From the cell containing the given text, extract its center point as [x, y] coordinate. 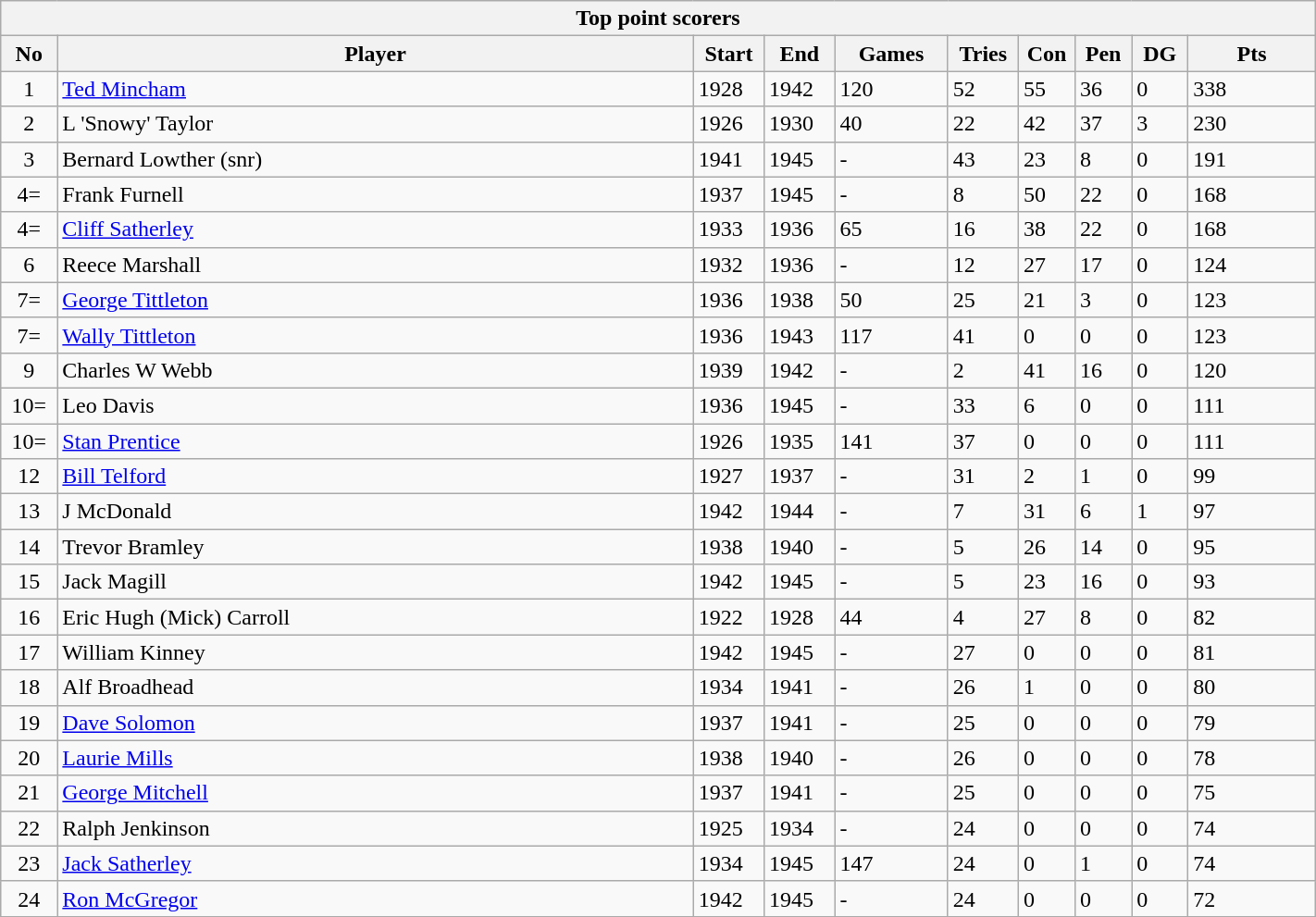
80 [1252, 688]
13 [30, 512]
Bernard Lowther (snr) [376, 159]
Pts [1252, 54]
93 [1252, 582]
78 [1252, 758]
117 [891, 335]
1939 [728, 370]
1943 [800, 335]
George Tittleton [376, 300]
230 [1252, 124]
Trevor Bramley [376, 547]
No [30, 54]
72 [1252, 898]
Cliff Satherley [376, 229]
Leo Davis [376, 405]
End [800, 54]
Bill Telford [376, 477]
George Mitchell [376, 793]
William Kinney [376, 652]
4 [983, 617]
Start [728, 54]
1930 [800, 124]
99 [1252, 477]
40 [891, 124]
Laurie Mills [376, 758]
Pen [1103, 54]
Jack Magill [376, 582]
1944 [800, 512]
191 [1252, 159]
19 [30, 723]
52 [983, 89]
Frank Furnell [376, 194]
9 [30, 370]
7 [983, 512]
Alf Broadhead [376, 688]
Games [891, 54]
Eric Hugh (Mick) Carroll [376, 617]
33 [983, 405]
18 [30, 688]
Ron McGregor [376, 898]
95 [1252, 547]
55 [1046, 89]
81 [1252, 652]
44 [891, 617]
20 [30, 758]
147 [891, 863]
124 [1252, 265]
1935 [800, 441]
Reece Marshall [376, 265]
Ted Mincham [376, 89]
Dave Solomon [376, 723]
82 [1252, 617]
1932 [728, 265]
38 [1046, 229]
42 [1046, 124]
1925 [728, 828]
Stan Prentice [376, 441]
Ralph Jenkinson [376, 828]
Player [376, 54]
1927 [728, 477]
Top point scorers [658, 19]
Con [1046, 54]
75 [1252, 793]
36 [1103, 89]
Tries [983, 54]
43 [983, 159]
141 [891, 441]
1933 [728, 229]
15 [30, 582]
Wally Tittleton [376, 335]
J McDonald [376, 512]
79 [1252, 723]
L 'Snowy' Taylor [376, 124]
65 [891, 229]
338 [1252, 89]
Jack Satherley [376, 863]
1922 [728, 617]
97 [1252, 512]
Charles W Webb [376, 370]
DG [1161, 54]
